Scan for the cell matching the given text and deliver its [X, Y] coordinate at center. 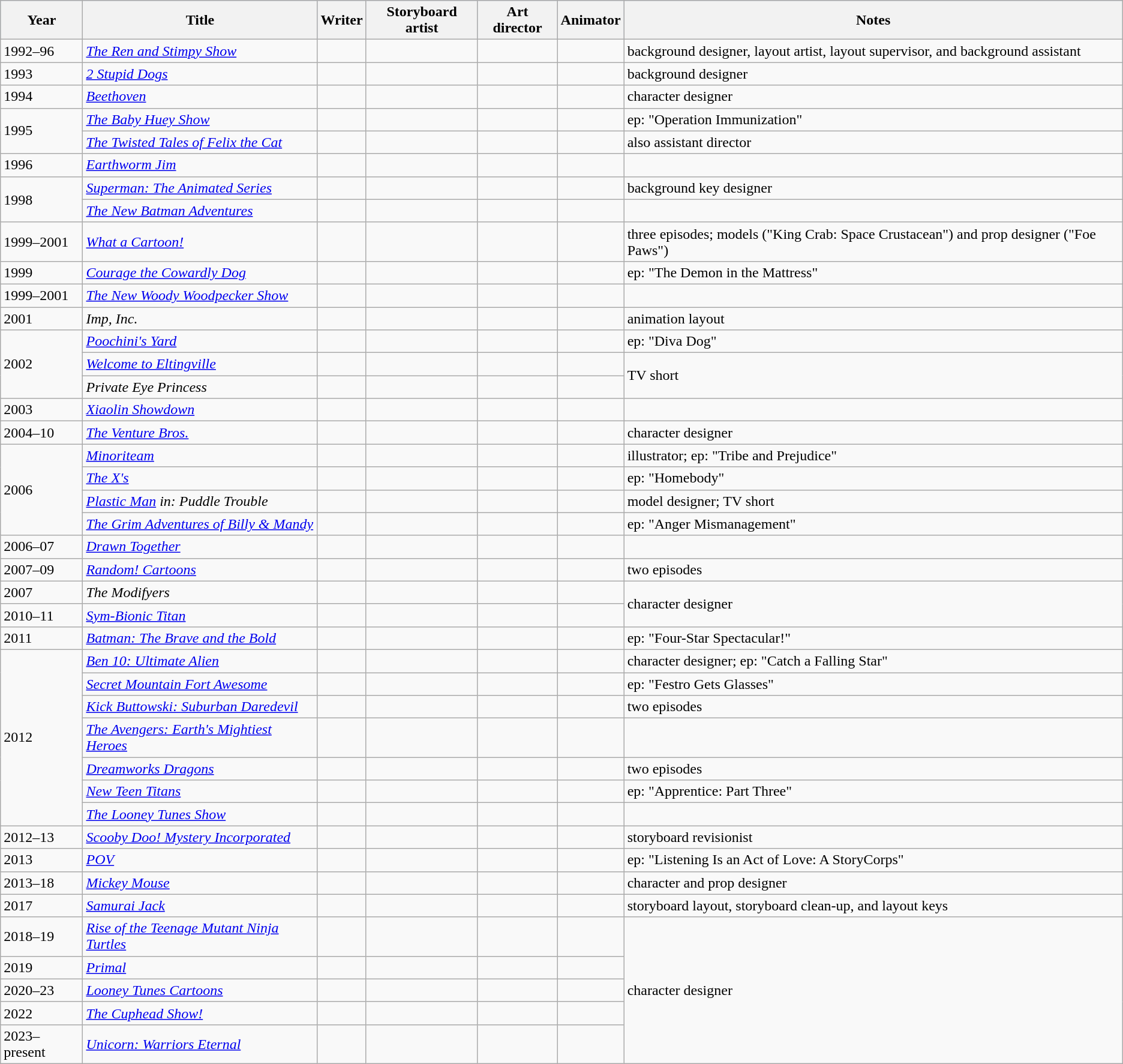
1995 [42, 131]
1994 [42, 97]
Private Eye Princess [200, 387]
Art director [517, 20]
Superman: The Animated Series [200, 188]
Scooby Doo! Mystery Incorporated [200, 837]
The Twisted Tales of Felix the Cat [200, 142]
Kick Buttowski: Suburban Daredevil [200, 707]
character designer; ep: "Catch a Falling Star" [873, 661]
background designer, layout artist, layout supervisor, and background assistant [873, 51]
2 Stupid Dogs [200, 74]
animation layout [873, 319]
2010–11 [42, 615]
The Ren and Stimpy Show [200, 51]
Welcome to Eltingville [200, 364]
2001 [42, 319]
Writer [342, 20]
The Venture Bros. [200, 433]
Xiaolin Showdown [200, 410]
Mickey Mouse [200, 883]
Imp, Inc. [200, 319]
2013 [42, 860]
Storyboard artist [422, 20]
The Avengers: Earth's Mightiest Heroes [200, 738]
The New Batman Adventures [200, 211]
The Grim Adventures of Billy & Mandy [200, 524]
Notes [873, 20]
Drawn Together [200, 547]
TV short [873, 376]
Primal [200, 967]
2007 [42, 592]
2018–19 [42, 936]
The Cuphead Show! [200, 1013]
Secret Mountain Fort Awesome [200, 684]
ep: "Operation Immunization" [873, 119]
storyboard layout, storyboard clean-up, and layout keys [873, 906]
Ben 10: Ultimate Alien [200, 661]
Looney Tunes Cartoons [200, 990]
2023–present [42, 1044]
character and prop designer [873, 883]
Title [200, 20]
storyboard revisionist [873, 837]
2006–07 [42, 547]
What a Cartoon! [200, 241]
2006 [42, 490]
2004–10 [42, 433]
The Baby Huey Show [200, 119]
2013–18 [42, 883]
The X's [200, 478]
Poochini's Yard [200, 341]
2012–13 [42, 837]
Beethoven [200, 97]
ep: "Homebody" [873, 478]
Courage the Cowardly Dog [200, 272]
Rise of the Teenage Mutant Ninja Turtles [200, 936]
2022 [42, 1013]
model designer; TV short [873, 501]
ep: "The Demon in the Mattress" [873, 272]
Plastic Man in: Puddle Trouble [200, 501]
The Modifyers [200, 592]
1998 [42, 199]
Unicorn: Warriors Eternal [200, 1044]
ep: "Festro Gets Glasses" [873, 684]
POV [200, 860]
Samurai Jack [200, 906]
1996 [42, 165]
The Looney Tunes Show [200, 814]
Random! Cartoons [200, 570]
Dreamworks Dragons [200, 769]
2019 [42, 967]
illustrator; ep: "Tribe and Prejudice" [873, 455]
ep: "Apprentice: Part Three" [873, 792]
2017 [42, 906]
Animator [590, 20]
three episodes; models ("King Crab: Space Crustacean") and prop designer ("Foe Paws") [873, 241]
2011 [42, 638]
ep: "Four-Star Spectacular!" [873, 638]
also assistant director [873, 142]
The New Woody Woodpecker Show [200, 295]
2007–09 [42, 570]
Year [42, 20]
2012 [42, 737]
New Teen Titans [200, 792]
1993 [42, 74]
2003 [42, 410]
Sym-Bionic Titan [200, 615]
1999 [42, 272]
ep: "Anger Mismanagement" [873, 524]
2002 [42, 364]
ep: "Listening Is an Act of Love: A StoryCorps" [873, 860]
ep: "Diva Dog" [873, 341]
1992–96 [42, 51]
Batman: The Brave and the Bold [200, 638]
Earthworm Jim [200, 165]
2020–23 [42, 990]
Minoriteam [200, 455]
background key designer [873, 188]
background designer [873, 74]
